Provide the [X, Y] coordinate of the cell's center where the given text is located.  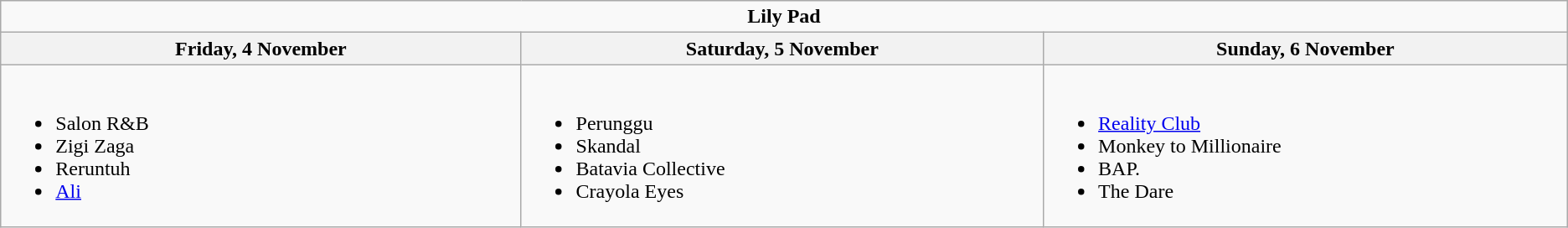
Sunday, 6 November [1306, 49]
Reality ClubMonkey to MillionaireBAP.The Dare [1306, 146]
Salon R&BZigi ZagaReruntuhAli [261, 146]
Friday, 4 November [261, 49]
PerungguSkandalBatavia CollectiveCrayola Eyes [782, 146]
Lily Pad [784, 17]
Saturday, 5 November [782, 49]
